Capture the cell that displays the provided text and extract its (X, Y) central coordinate. 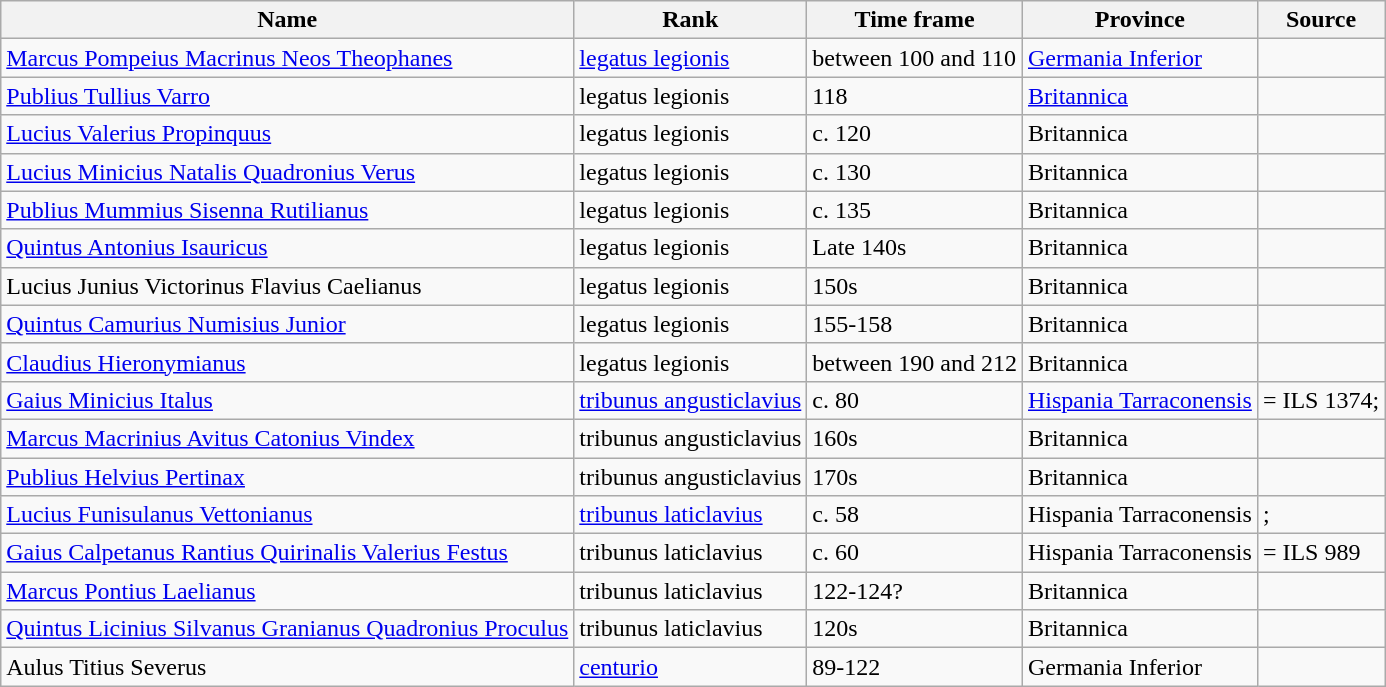
Publius Tullius Varro (288, 96)
155-158 (915, 324)
Quintus Antonius Isauricus (288, 248)
= ILS 1374; (1320, 400)
between 190 and 212 (915, 362)
Quintus Licinius Silvanus Granianus Quadronius Proculus (288, 629)
Source (1320, 20)
Marcus Pontius Laelianus (288, 591)
150s (915, 286)
122-124? (915, 591)
Aulus Titius Severus (288, 667)
c. 60 (915, 553)
Publius Mummius Sisenna Rutilianus (288, 210)
Publius Helvius Pertinax (288, 477)
Name (288, 20)
Province (1140, 20)
Claudius Hieronymianus (288, 362)
Late 140s (915, 248)
89-122 (915, 667)
Lucius Funisulanus Vettonianus (288, 515)
Rank (690, 20)
= ILS 989 (1320, 553)
centurio (690, 667)
120s (915, 629)
Marcus Pompeius Macrinus Neos Theophanes (288, 58)
Time frame (915, 20)
Quintus Camurius Numisius Junior (288, 324)
c. 120 (915, 134)
between 100 and 110 (915, 58)
160s (915, 438)
Lucius Minicius Natalis Quadronius Verus (288, 172)
Gaius Calpetanus Rantius Quirinalis Valerius Festus (288, 553)
Gaius Minicius Italus (288, 400)
c. 58 (915, 515)
Lucius Junius Victorinus Flavius Caelianus (288, 286)
118 (915, 96)
; (1320, 515)
Lucius Valerius Propinquus (288, 134)
c. 80 (915, 400)
c. 135 (915, 210)
Marcus Macrinius Avitus Catonius Vindex (288, 438)
170s (915, 477)
c. 130 (915, 172)
